Search for the cell housing the specified text and yield its (x, y) center coordinate. 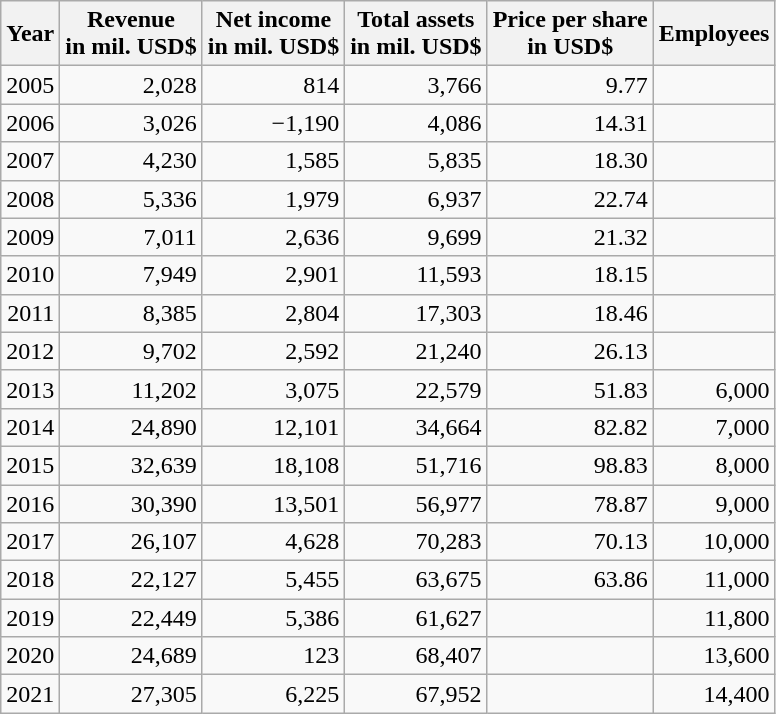
2014 (30, 427)
2011 (30, 313)
−1,190 (273, 123)
5,386 (273, 618)
34,664 (416, 427)
Employees (714, 34)
7,011 (131, 237)
70.13 (570, 542)
18.15 (570, 275)
Price per sharein USD$ (570, 34)
2007 (30, 161)
27,305 (131, 694)
6,225 (273, 694)
98.83 (570, 465)
22,127 (131, 580)
14.31 (570, 123)
8,000 (714, 465)
5,455 (273, 580)
13,501 (273, 503)
2006 (30, 123)
21,240 (416, 351)
51.83 (570, 389)
24,890 (131, 427)
22.74 (570, 199)
2012 (30, 351)
4,086 (416, 123)
30,390 (131, 503)
1,585 (273, 161)
2,592 (273, 351)
Revenuein mil. USD$ (131, 34)
2017 (30, 542)
2010 (30, 275)
56,977 (416, 503)
5,835 (416, 161)
18,108 (273, 465)
6,937 (416, 199)
63.86 (570, 580)
7,000 (714, 427)
2,028 (131, 85)
63,675 (416, 580)
26,107 (131, 542)
Net incomein mil. USD$ (273, 34)
4,230 (131, 161)
2009 (30, 237)
123 (273, 656)
3,766 (416, 85)
17,303 (416, 313)
11,202 (131, 389)
2,636 (273, 237)
Year (30, 34)
9.77 (570, 85)
82.82 (570, 427)
814 (273, 85)
51,716 (416, 465)
2,901 (273, 275)
24,689 (131, 656)
2019 (30, 618)
11,800 (714, 618)
5,336 (131, 199)
4,628 (273, 542)
32,639 (131, 465)
3,075 (273, 389)
2021 (30, 694)
Total assetsin mil. USD$ (416, 34)
8,385 (131, 313)
2015 (30, 465)
2,804 (273, 313)
67,952 (416, 694)
2013 (30, 389)
22,579 (416, 389)
1,979 (273, 199)
6,000 (714, 389)
22,449 (131, 618)
70,283 (416, 542)
61,627 (416, 618)
12,101 (273, 427)
10,000 (714, 542)
14,400 (714, 694)
2018 (30, 580)
2016 (30, 503)
3,026 (131, 123)
9,699 (416, 237)
18.30 (570, 161)
26.13 (570, 351)
2005 (30, 85)
11,593 (416, 275)
11,000 (714, 580)
13,600 (714, 656)
68,407 (416, 656)
18.46 (570, 313)
2008 (30, 199)
9,702 (131, 351)
78.87 (570, 503)
9,000 (714, 503)
21.32 (570, 237)
7,949 (131, 275)
2020 (30, 656)
